For the text-containing cell, return its midpoint in (x, y) coordinate format. 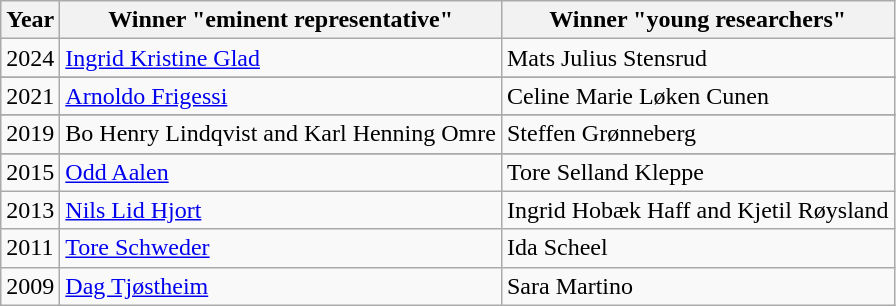
Dag Tjøstheim (281, 286)
Ingrid Hobæk Haff and Kjetil Røysland (698, 210)
2024 (30, 58)
2013 (30, 210)
Celine Marie Løken Cunen (698, 96)
Sara Martino (698, 286)
2019 (30, 134)
Mats Julius Stensrud (698, 58)
Nils Lid Hjort (281, 210)
Winner "eminent representative" (281, 20)
Bo Henry Lindqvist and Karl Henning Omre (281, 134)
Tore Schweder (281, 248)
2011 (30, 248)
Winner "young researchers" (698, 20)
Ingrid Kristine Glad (281, 58)
2021 (30, 96)
Steffen Grønneberg (698, 134)
Tore Selland Kleppe (698, 172)
Ida Scheel (698, 248)
2015 (30, 172)
2009 (30, 286)
Arnoldo Frigessi (281, 96)
Year (30, 20)
Odd Aalen (281, 172)
